Determine the [X, Y] coordinate at the center of the cell enclosing the given text.  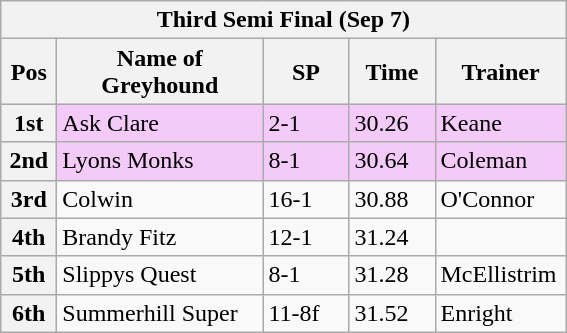
O'Connor [500, 199]
4th [29, 237]
Time [392, 72]
2-1 [306, 123]
Enright [500, 313]
3rd [29, 199]
30.64 [392, 161]
Keane [500, 123]
30.26 [392, 123]
12-1 [306, 237]
SP [306, 72]
Lyons Monks [160, 161]
16-1 [306, 199]
Name of Greyhound [160, 72]
31.28 [392, 275]
11-8f [306, 313]
1st [29, 123]
Summerhill Super [160, 313]
31.52 [392, 313]
2nd [29, 161]
6th [29, 313]
Third Semi Final (Sep 7) [284, 20]
Brandy Fitz [160, 237]
Coleman [500, 161]
McEllistrim [500, 275]
Pos [29, 72]
Slippys Quest [160, 275]
Ask Clare [160, 123]
5th [29, 275]
30.88 [392, 199]
Trainer [500, 72]
31.24 [392, 237]
Colwin [160, 199]
